Pinpoint the cell where the given text exists, returning its [X, Y] midpoint coordinate. 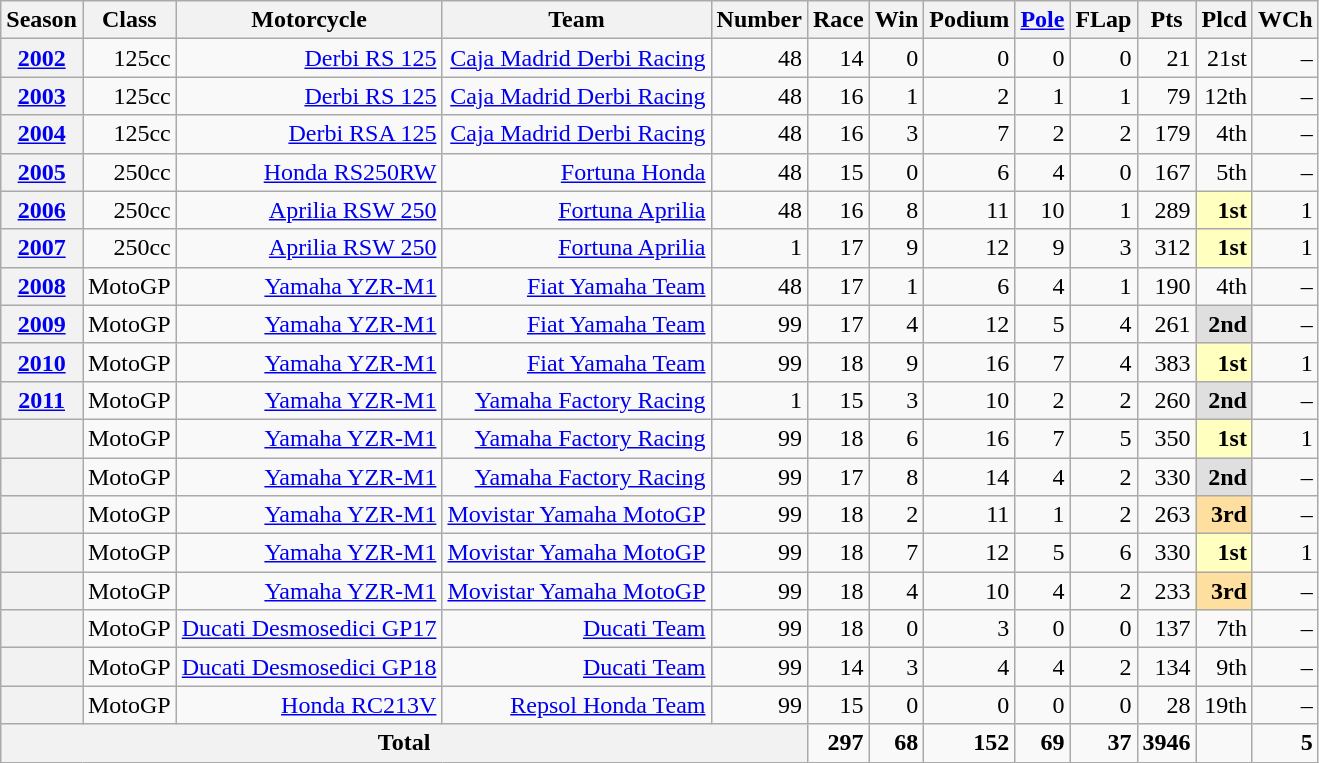
167 [1166, 172]
297 [838, 743]
5th [1224, 172]
Season [42, 20]
Team [576, 20]
37 [1104, 743]
Plcd [1224, 20]
Pts [1166, 20]
152 [970, 743]
263 [1166, 515]
68 [896, 743]
137 [1166, 629]
19th [1224, 705]
Race [838, 20]
2010 [42, 362]
FLap [1104, 20]
289 [1166, 210]
190 [1166, 286]
Honda RS250RW [309, 172]
2011 [42, 400]
Derbi RSA 125 [309, 134]
2008 [42, 286]
79 [1166, 96]
21 [1166, 58]
28 [1166, 705]
Fortuna Honda [576, 172]
69 [1042, 743]
179 [1166, 134]
260 [1166, 400]
Total [404, 743]
21st [1224, 58]
Pole [1042, 20]
2003 [42, 96]
Ducati Desmosedici GP18 [309, 667]
2002 [42, 58]
Podium [970, 20]
350 [1166, 438]
Honda RC213V [309, 705]
Repsol Honda Team [576, 705]
312 [1166, 248]
134 [1166, 667]
Win [896, 20]
2005 [42, 172]
2009 [42, 324]
WCh [1285, 20]
7th [1224, 629]
Ducati Desmosedici GP17 [309, 629]
9th [1224, 667]
233 [1166, 591]
2006 [42, 210]
3946 [1166, 743]
Number [759, 20]
2004 [42, 134]
261 [1166, 324]
2007 [42, 248]
12th [1224, 96]
Class [129, 20]
383 [1166, 362]
Motorcycle [309, 20]
